Identify which cell holds the provided text, then report its (x, y) central coordinate. 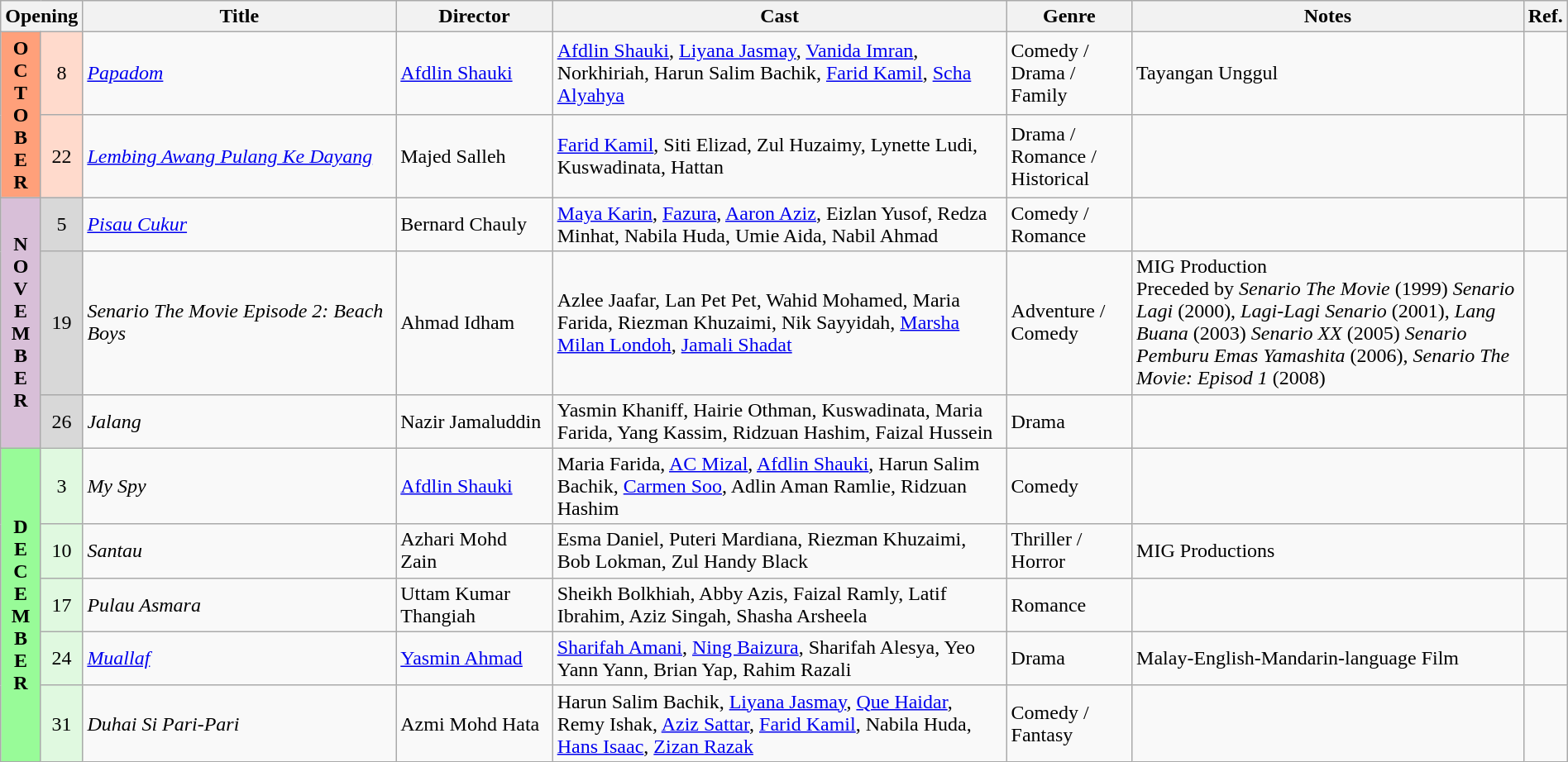
OCTOBER (22, 115)
Adventure / Comedy (1069, 322)
Azmi Mohd Hata (475, 723)
5 (61, 225)
Ref. (1545, 17)
Afdlin Shauki, Liyana Jasmay, Vanida Imran, Norkhiriah, Harun Salim Bachik, Farid Kamil, Scha Alyahya (779, 74)
NOVEMBER (22, 322)
Title (240, 17)
Uttam Kumar Thangiah (475, 605)
Comedy / Romance (1069, 225)
Muallaf (240, 658)
17 (61, 605)
Opening (41, 17)
Comedy (1069, 486)
31 (61, 723)
Cast (779, 17)
Pisau Cukur (240, 225)
10 (61, 550)
Genre (1069, 17)
Papadom (240, 74)
19 (61, 322)
Nazir Jamaluddin (475, 421)
Jalang (240, 421)
Ahmad Idham (475, 322)
Drama / Romance / Historical (1069, 156)
Comedy / Fantasy (1069, 723)
Bernard Chauly (475, 225)
Lembing Awang Pulang Ke Dayang (240, 156)
Maria Farida, AC Mizal, Afdlin Shauki, Harun Salim Bachik, Carmen Soo, Adlin Aman Ramlie, Ridzuan Hashim (779, 486)
Sheikh Bolkhiah, Abby Azis, Faizal Ramly, Latif Ibrahim, Aziz Singah, Shasha Arsheela (779, 605)
Malay-English-Mandarin-language Film (1328, 658)
Tayangan Unggul (1328, 74)
Romance (1069, 605)
Director (475, 17)
Pulau Asmara (240, 605)
Yasmin Khaniff, Hairie Othman, Kuswadinata, Maria Farida, Yang Kassim, Ridzuan Hashim, Faizal Hussein (779, 421)
My Spy (240, 486)
24 (61, 658)
Azhari Mohd Zain (475, 550)
Harun Salim Bachik, Liyana Jasmay, Que Haidar, Remy Ishak, Aziz Sattar, Farid Kamil, Nabila Huda, Hans Isaac, Zizan Razak (779, 723)
Notes (1328, 17)
Santau (240, 550)
MIG Productions (1328, 550)
22 (61, 156)
3 (61, 486)
Yasmin Ahmad (475, 658)
Azlee Jaafar, Lan Pet Pet, Wahid Mohamed, Maria Farida, Riezman Khuzaimi, Nik Sayyidah, Marsha Milan Londoh, Jamali Shadat (779, 322)
DECEMBER (22, 605)
Farid Kamil, Siti Elizad, Zul Huzaimy, Lynette Ludi, Kuswadinata, Hattan (779, 156)
Majed Salleh (475, 156)
Maya Karin, Fazura, Aaron Aziz, Eizlan Yusof, Redza Minhat, Nabila Huda, Umie Aida, Nabil Ahmad (779, 225)
Senario The Movie Episode 2: Beach Boys (240, 322)
Esma Daniel, Puteri Mardiana, Riezman Khuzaimi, Bob Lokman, Zul Handy Black (779, 550)
8 (61, 74)
Duhai Si Pari-Pari (240, 723)
Sharifah Amani, Ning Baizura, Sharifah Alesya, Yeo Yann Yann, Brian Yap, Rahim Razali (779, 658)
26 (61, 421)
Comedy / Drama / Family (1069, 74)
Thriller / Horror (1069, 550)
